Return the (X, Y) coordinate for the center point of the cell that contains the specified text.  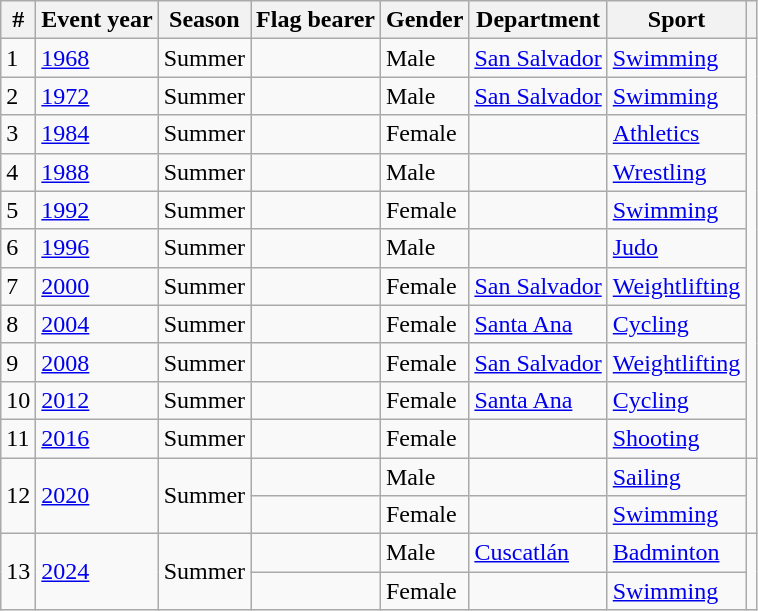
Wrestling (676, 172)
7 (18, 286)
1972 (97, 96)
1992 (97, 210)
11 (18, 438)
2016 (97, 438)
Flag bearer (316, 20)
1988 (97, 172)
Sailing (676, 477)
4 (18, 172)
12 (18, 496)
8 (18, 324)
2000 (97, 286)
1984 (97, 134)
13 (18, 572)
Department (538, 20)
Season (204, 20)
2008 (97, 362)
2020 (97, 496)
Cuscatlán (538, 553)
1968 (97, 58)
Badminton (676, 553)
1 (18, 58)
2 (18, 96)
2024 (97, 572)
Sport (676, 20)
Judo (676, 248)
10 (18, 400)
Athletics (676, 134)
6 (18, 248)
9 (18, 362)
1996 (97, 248)
Event year (97, 20)
Shooting (676, 438)
# (18, 20)
Gender (424, 20)
2004 (97, 324)
5 (18, 210)
2012 (97, 400)
3 (18, 134)
